Return (X, Y) of the center of cell containing provided text 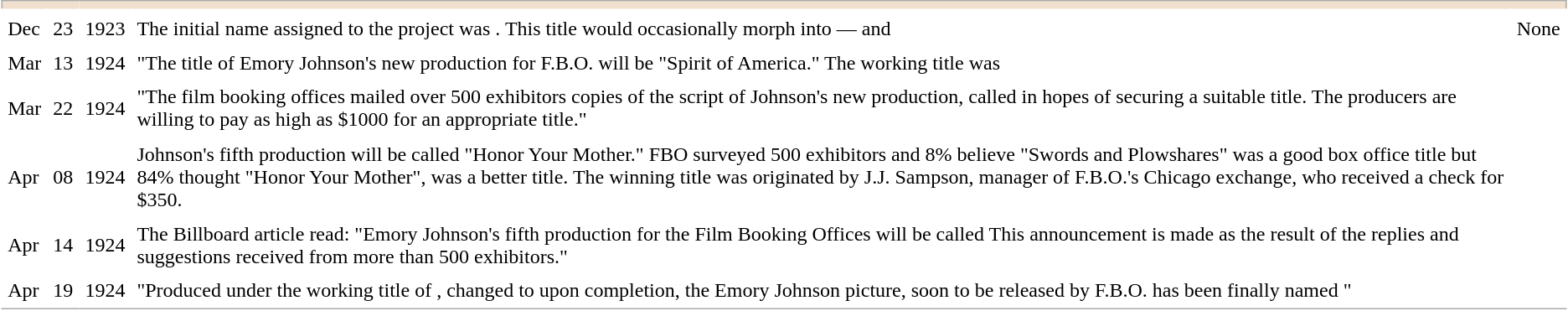
Dec (24, 29)
"The title of Emory Johnson's new production for F.B.O. will be "Spirit of America." The working title was (821, 62)
13 (63, 62)
19 (63, 292)
23 (63, 29)
The initial name assigned to the project was . This title would occasionally morph into — and (821, 29)
1923 (105, 29)
None (1539, 29)
"Produced under the working title of , changed to upon completion, the Emory Johnson picture, soon to be released by F.B.O. has been finally named " (821, 292)
08 (63, 178)
14 (63, 246)
22 (63, 108)
